Output the [X, Y] coordinate of the center of the cell containing the given text.  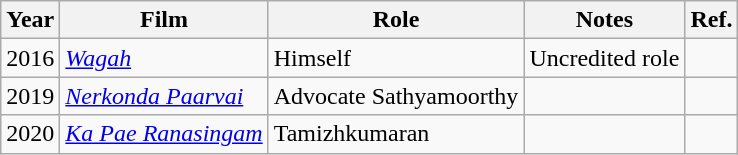
Role [396, 20]
Advocate Sathyamoorthy [396, 96]
2020 [30, 134]
Ka Pae Ranasingam [164, 134]
2019 [30, 96]
Notes [604, 20]
Ref. [712, 20]
Uncredited role [604, 58]
2016 [30, 58]
Nerkonda Paarvai [164, 96]
Film [164, 20]
Tamizhkumaran [396, 134]
Year [30, 20]
Himself [396, 58]
Wagah [164, 58]
